Pinpoint the cell where the given text exists, returning its (x, y) midpoint coordinate. 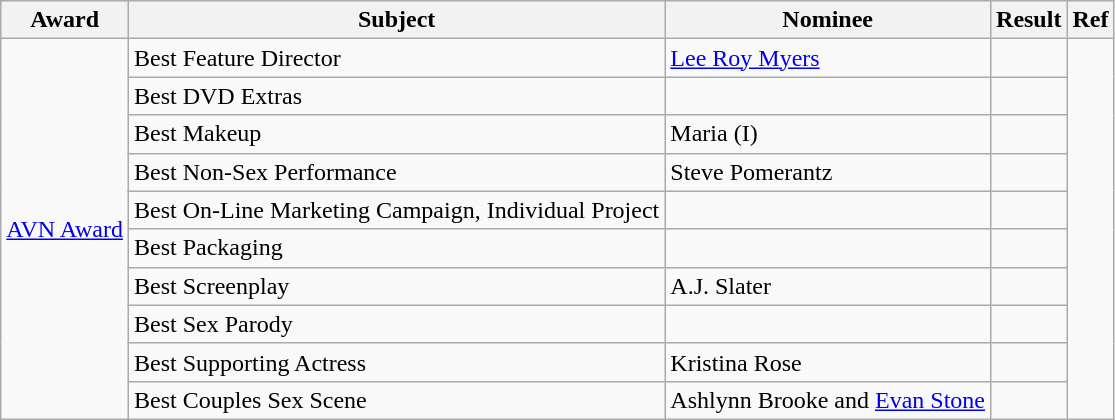
Result (1029, 20)
Best Makeup (397, 134)
Steve Pomerantz (828, 172)
Maria (I) (828, 134)
Best Packaging (397, 248)
Best DVD Extras (397, 96)
Ashlynn Brooke and Evan Stone (828, 400)
Best Supporting Actress (397, 362)
Best Couples Sex Scene (397, 400)
Ref (1090, 20)
Best Sex Parody (397, 324)
A.J. Slater (828, 286)
Nominee (828, 20)
Award (65, 20)
AVN Award (65, 230)
Kristina Rose (828, 362)
Best Feature Director (397, 58)
Lee Roy Myers (828, 58)
Best On-Line Marketing Campaign, Individual Project (397, 210)
Subject (397, 20)
Best Non-Sex Performance (397, 172)
Best Screenplay (397, 286)
